Return [X, Y] of the center of cell containing provided text 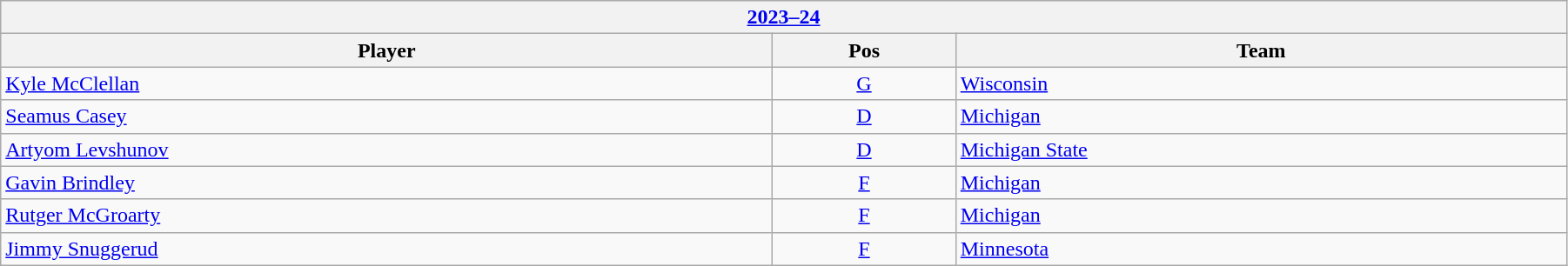
G [864, 83]
Michigan State [1261, 150]
2023–24 [784, 17]
Wisconsin [1261, 83]
Artyom Levshunov [386, 150]
Team [1261, 50]
Rutger McGroarty [386, 216]
Player [386, 50]
Kyle McClellan [386, 83]
Seamus Casey [386, 116]
Gavin Brindley [386, 183]
Minnesota [1261, 249]
Jimmy Snuggerud [386, 249]
Pos [864, 50]
